Find where the given text appears and provide that cell's center as [x, y] coordinate. 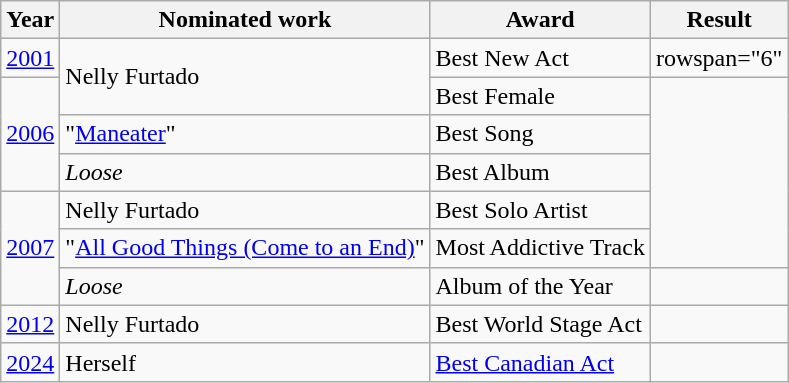
Best Canadian Act [540, 362]
Album of the Year [540, 286]
Result [719, 20]
Best New Act [540, 58]
Best Solo Artist [540, 210]
Year [30, 20]
Best Album [540, 172]
Best Song [540, 134]
2001 [30, 58]
"Maneater" [245, 134]
rowspan="6" [719, 58]
Best World Stage Act [540, 324]
2024 [30, 362]
"All Good Things (Come to an End)" [245, 248]
Herself [245, 362]
2007 [30, 248]
Nominated work [245, 20]
2012 [30, 324]
Best Female [540, 96]
2006 [30, 134]
Most Addictive Track [540, 248]
Award [540, 20]
